Determine the (x, y) coordinate at the center of the cell enclosing the given text.  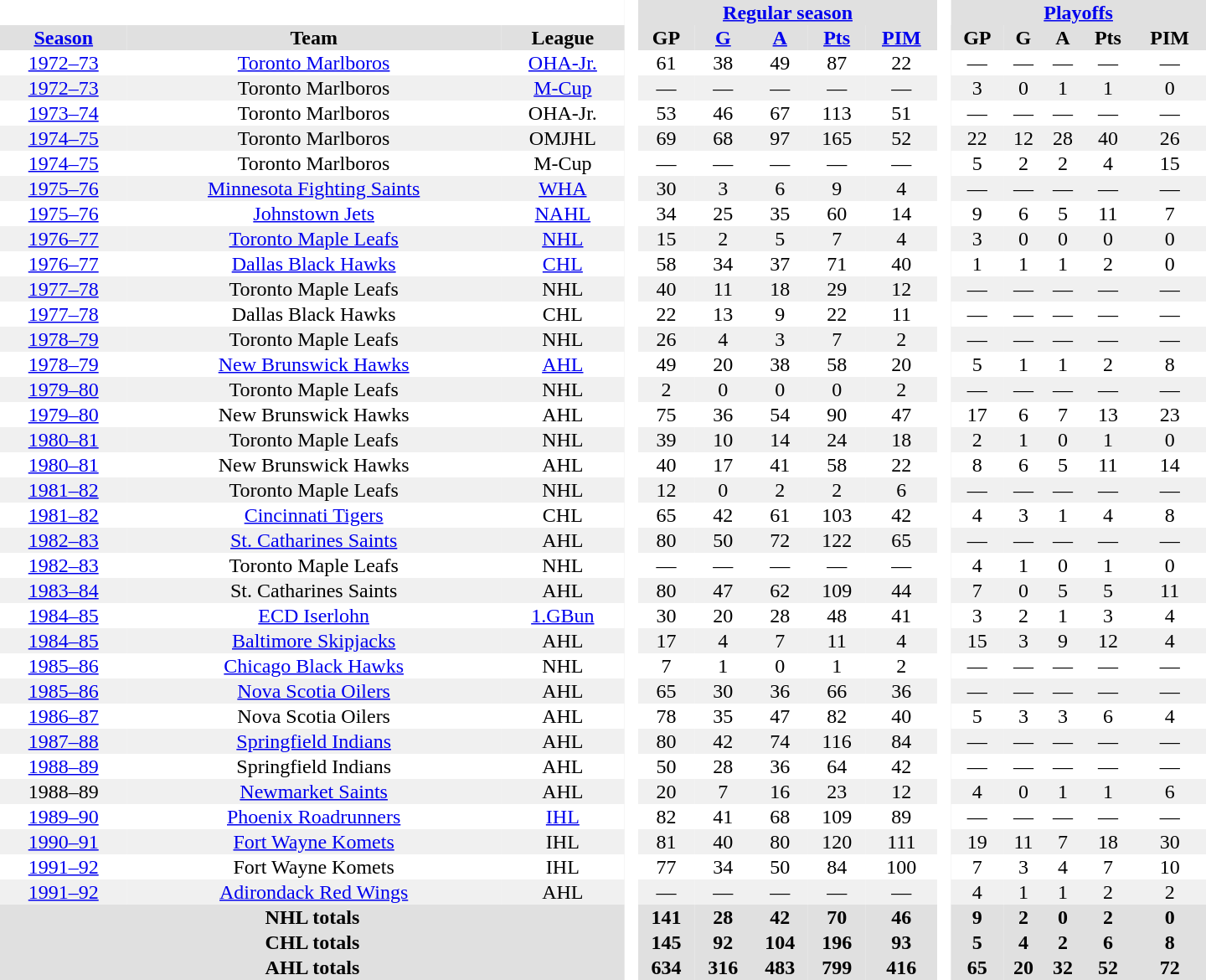
29 (837, 289)
111 (901, 842)
66 (837, 691)
60 (837, 214)
92 (723, 942)
116 (837, 741)
AHL totals (312, 967)
Minnesota Fighting Saints (313, 188)
24 (837, 440)
196 (837, 942)
100 (901, 867)
Phoenix Roadrunners (313, 817)
OMJHL (563, 138)
CHL totals (312, 942)
League (563, 38)
39 (667, 440)
93 (901, 942)
Johnstown Jets (313, 214)
316 (723, 967)
51 (901, 113)
87 (837, 63)
Baltimore Skipjacks (313, 641)
1989–90 (64, 817)
ECD Iserlohn (313, 616)
145 (667, 942)
78 (667, 716)
64 (837, 766)
89 (901, 817)
67 (780, 113)
69 (667, 138)
122 (837, 540)
44 (901, 591)
120 (837, 842)
54 (780, 415)
32 (1062, 967)
Team (313, 38)
90 (837, 415)
70 (837, 917)
62 (780, 591)
Chicago Black Hawks (313, 666)
165 (837, 138)
1983–84 (64, 591)
Playoffs (1079, 13)
75 (667, 415)
416 (901, 967)
37 (780, 264)
1.GBun (563, 616)
WHA (563, 188)
81 (667, 842)
97 (780, 138)
Season (64, 38)
Cincinnati Tigers (313, 515)
1990–91 (64, 842)
71 (837, 264)
77 (667, 867)
19 (977, 842)
104 (780, 942)
74 (780, 741)
Regular season (788, 13)
53 (667, 113)
113 (837, 113)
16 (780, 792)
Newmarket Saints (313, 792)
141 (667, 917)
NAHL (563, 214)
799 (837, 967)
103 (837, 515)
483 (780, 967)
1973–74 (64, 113)
48 (837, 616)
Adirondack Red Wings (313, 892)
25 (723, 214)
634 (667, 967)
NHL totals (312, 917)
1987–88 (64, 741)
1986–87 (64, 716)
